Detect which cell encompasses the target text, then output its (x, y) center coordinate. 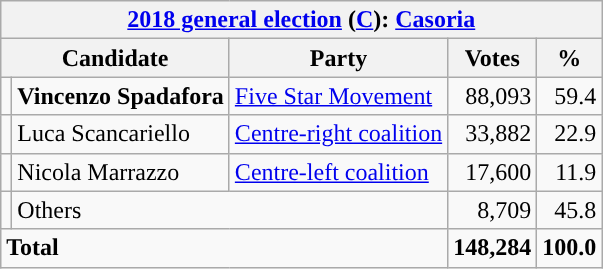
100.0 (570, 248)
88,093 (492, 96)
33,882 (492, 134)
Centre-left coalition (338, 172)
Five Star Movement (338, 96)
148,284 (492, 248)
17,600 (492, 172)
% (570, 58)
11.9 (570, 172)
59.4 (570, 96)
Luca Scancariello (121, 134)
Others (230, 210)
Candidate (116, 58)
Total (224, 248)
Votes (492, 58)
Centre-right coalition (338, 134)
Vincenzo Spadafora (121, 96)
Nicola Marrazzo (121, 172)
22.9 (570, 134)
8,709 (492, 210)
2018 general election (C): Casoria (302, 20)
Party (338, 58)
45.8 (570, 210)
